Capture the cell that displays the provided text and extract its [x, y] central coordinate. 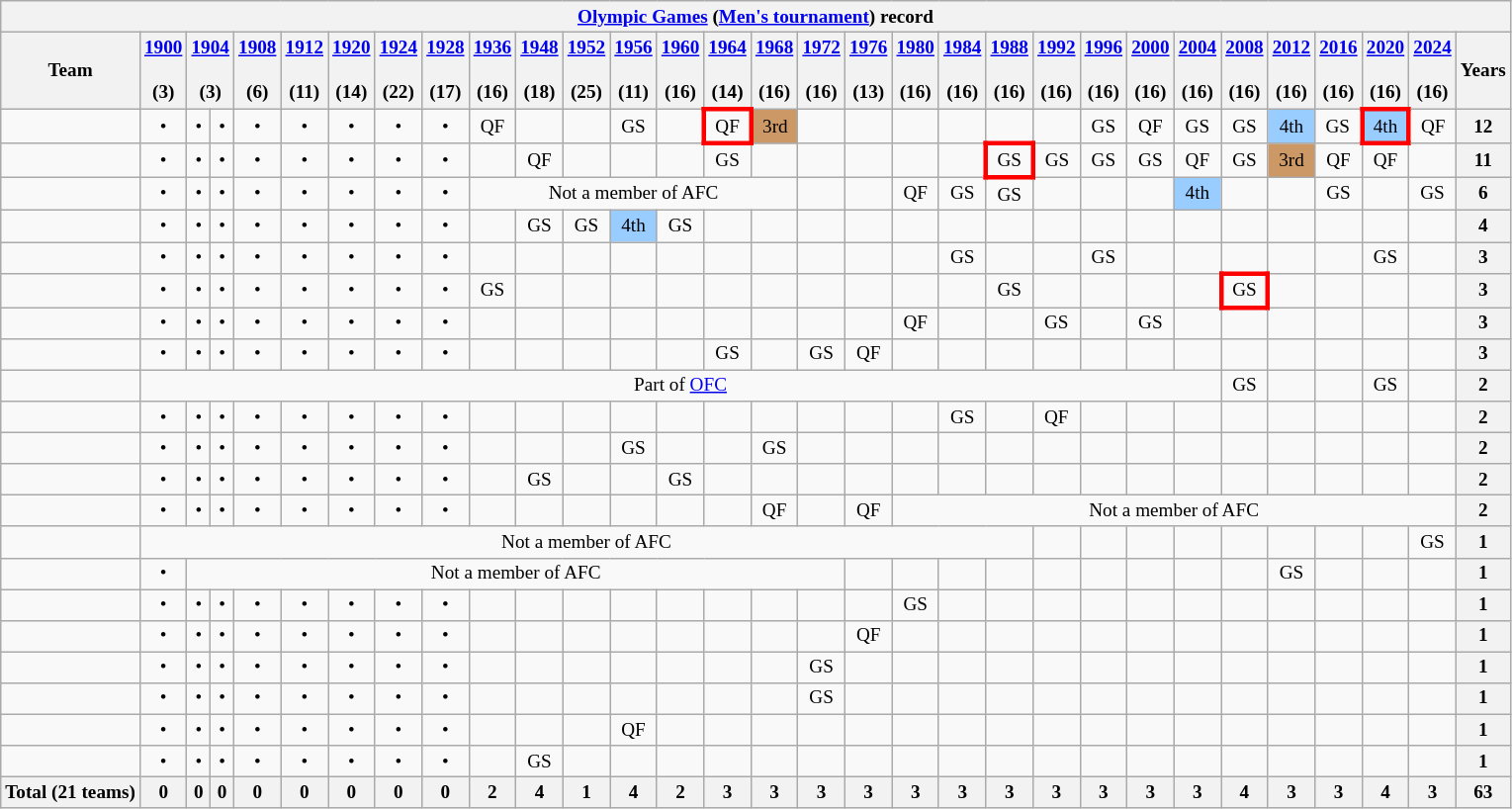
1976(13) [868, 70]
1936(16) [492, 70]
11 [1483, 160]
1908(6) [257, 70]
Olympic Games (Men's tournament) record [756, 17]
63 [1483, 792]
1980(16) [916, 70]
6 [1483, 194]
1952(25) [586, 70]
2008(16) [1245, 70]
2004(16) [1198, 70]
2012(16) [1291, 70]
1924(22) [399, 70]
1904(3) [211, 70]
2000(16) [1151, 70]
1984(16) [962, 70]
2024(16) [1433, 70]
1960(16) [680, 70]
Team [71, 70]
1988(16) [1010, 70]
1996(16) [1104, 70]
2016(16) [1339, 70]
Total (21 teams) [71, 792]
1972(16) [822, 70]
1912(11) [305, 70]
1928(17) [446, 70]
2020(16) [1385, 70]
1992(16) [1057, 70]
1956(11) [634, 70]
1900(3) [163, 70]
12 [1483, 127]
1968(16) [774, 70]
Part of OFC [680, 386]
1964(14) [728, 70]
1920(14) [352, 70]
1948(18) [540, 70]
Years [1483, 70]
